Detect which cell encompasses the target text, then output its (x, y) center coordinate. 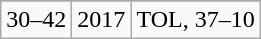
TOL, 37–10 (196, 20)
2017 (102, 20)
30–42 (36, 20)
